Find where the given text appears and provide that cell's center as (x, y) coordinate. 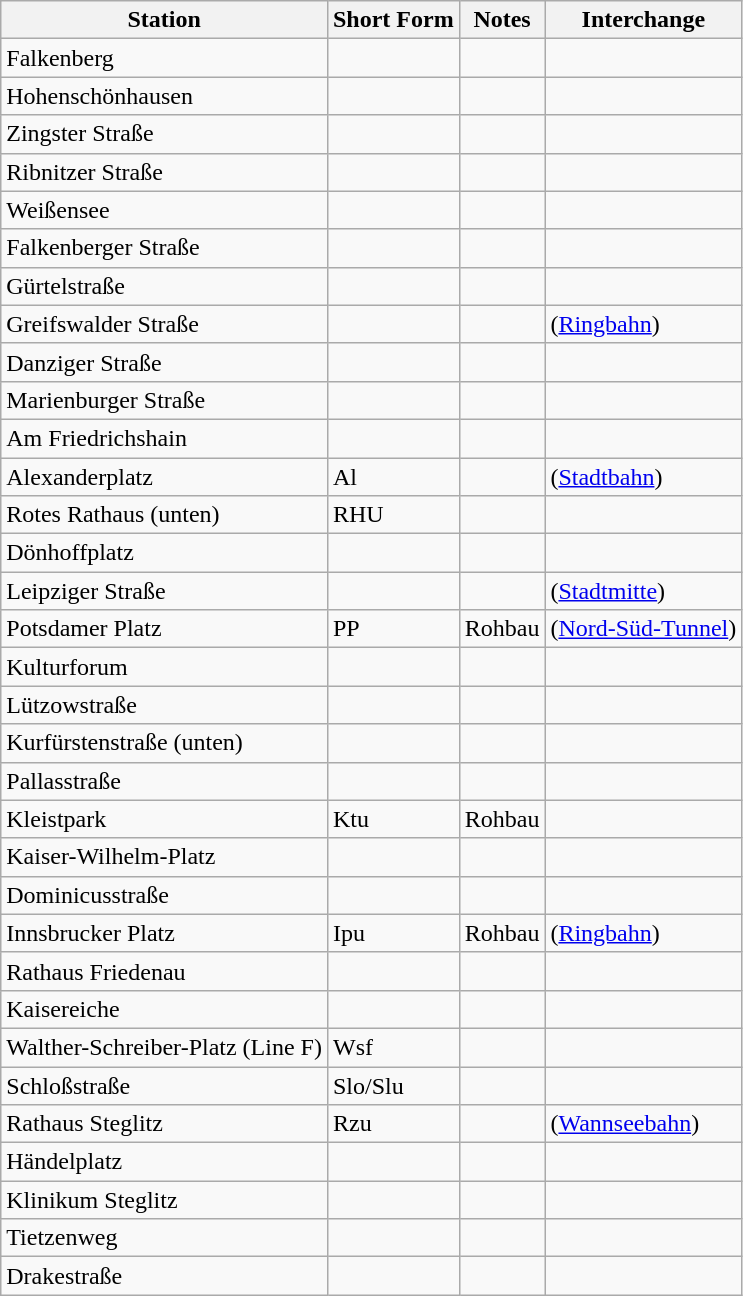
(Stadtmitte) (644, 591)
Slo/Slu (393, 1085)
Interchange (644, 20)
Marienburger Straße (164, 400)
Rathaus Steglitz (164, 1124)
Schloßstraße (164, 1085)
Al (393, 477)
Drakestraße (164, 1276)
Falkenberg (164, 58)
Walther-Schreiber-Platz (Line F) (164, 1047)
Zingster Straße (164, 134)
Dominicusstraße (164, 895)
PP (393, 629)
Leipziger Straße (164, 591)
Rzu (393, 1124)
Kaisereiche (164, 1009)
Ktu (393, 819)
Wsf (393, 1047)
Dönhoffplatz (164, 553)
Klinikum Steglitz (164, 1200)
Kaiser-Wilhelm-Platz (164, 857)
Innsbrucker Platz (164, 933)
Kurfürstenstraße (unten) (164, 743)
Falkenberger Straße (164, 248)
(Wannseebahn) (644, 1124)
Rathaus Friedenau (164, 971)
RHU (393, 515)
Tietzenweg (164, 1238)
Hohenschönhausen (164, 96)
Potsdamer Platz (164, 629)
Kleistpark (164, 819)
Weißensee (164, 210)
Gürtelstraße (164, 286)
Ipu (393, 933)
Station (164, 20)
(Nord-Süd-Tunnel) (644, 629)
Danziger Straße (164, 362)
Händelplatz (164, 1162)
Kulturforum (164, 667)
(Stadtbahn) (644, 477)
Rotes Rathaus (unten) (164, 515)
Alexanderplatz (164, 477)
Pallasstraße (164, 781)
Notes (502, 20)
Greifswalder Straße (164, 324)
Short Form (393, 20)
Lützowstraße (164, 705)
Ribnitzer Straße (164, 172)
Am Friedrichshain (164, 438)
